Find where the given text appears and provide that cell's center as (x, y) coordinate. 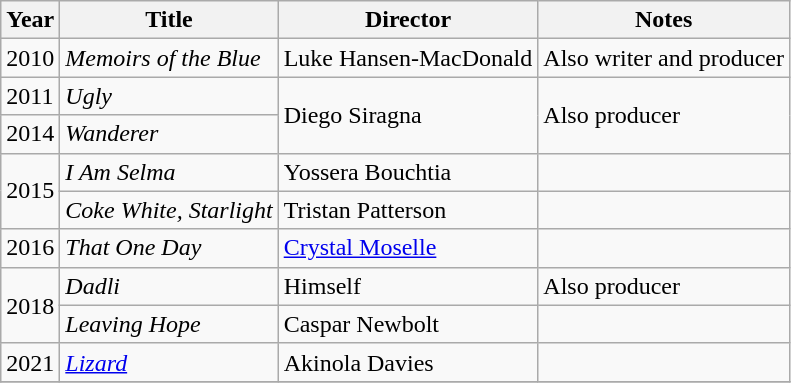
Ugly (169, 96)
Notes (664, 20)
Director (408, 20)
2018 (30, 305)
I Am Selma (169, 172)
Diego Siragna (408, 115)
2015 (30, 191)
Yossera Bouchtia (408, 172)
2014 (30, 134)
2021 (30, 362)
Memoirs of the Blue (169, 58)
Coke White, Starlight (169, 210)
Himself (408, 286)
Title (169, 20)
Caspar Newbolt (408, 324)
Dadli (169, 286)
That One Day (169, 248)
Akinola Davies (408, 362)
2010 (30, 58)
Tristan Patterson (408, 210)
Also writer and producer (664, 58)
Year (30, 20)
Luke Hansen-MacDonald (408, 58)
2016 (30, 248)
Crystal Moselle (408, 248)
2011 (30, 96)
Lizard (169, 362)
Leaving Hope (169, 324)
Wanderer (169, 134)
